Provide the (x, y) coordinate of the cell's center where the given text is located.  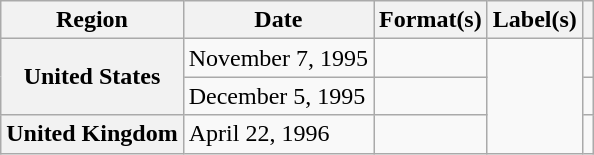
December 5, 1995 (278, 96)
April 22, 1996 (278, 134)
United States (92, 77)
Label(s) (534, 20)
November 7, 1995 (278, 58)
United Kingdom (92, 134)
Format(s) (431, 20)
Region (92, 20)
Date (278, 20)
